Capture the cell that displays the provided text and extract its [x, y] central coordinate. 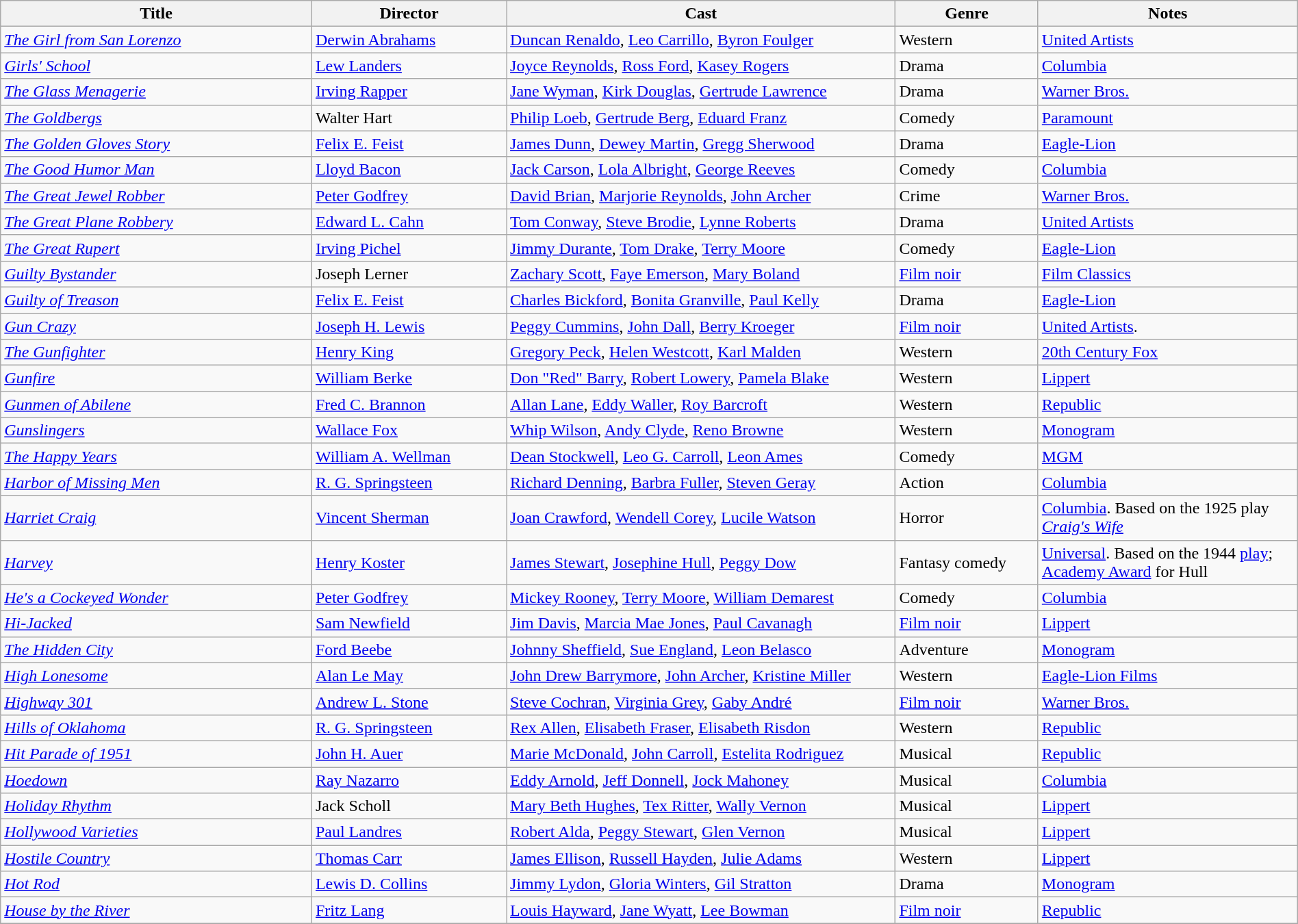
Fritz Lang [409, 910]
Andrew L. Stone [409, 702]
Columbia. Based on the 1925 play Craig's Wife [1168, 517]
Guilty Bystander [156, 274]
Notes [1168, 14]
Eagle-Lion Films [1168, 676]
He's a Cockeyed Wonder [156, 598]
Jack Carson, Lola Albright, George Reeves [701, 170]
William Berke [409, 378]
Marie McDonald, John Carroll, Estelita Rodriguez [701, 754]
Fantasy comedy [967, 563]
Harriet Craig [156, 517]
Paramount [1168, 118]
Jimmy Lydon, Gloria Winters, Gil Stratton [701, 884]
House by the River [156, 910]
20th Century Fox [1168, 352]
Charles Bickford, Bonita Granville, Paul Kelly [701, 300]
Hills of Oklahoma [156, 728]
The Goldbergs [156, 118]
Jane Wyman, Kirk Douglas, Gertrude Lawrence [701, 92]
Robert Alda, Peggy Stewart, Glen Vernon [701, 832]
Highway 301 [156, 702]
Louis Hayward, Jane Wyatt, Lee Bowman [701, 910]
Gunfire [156, 378]
The Glass Menagerie [156, 92]
MGM [1168, 457]
Joyce Reynolds, Ross Ford, Kasey Rogers [701, 66]
Hi-Jacked [156, 624]
John Drew Barrymore, John Archer, Kristine Miller [701, 676]
Gunmen of Abilene [156, 405]
Alan Le May [409, 676]
Thomas Carr [409, 858]
Richard Denning, Barbra Fuller, Steven Geray [701, 483]
Lewis D. Collins [409, 884]
Steve Cochran, Virginia Grey, Gaby André [701, 702]
Zachary Scott, Faye Emerson, Mary Boland [701, 274]
Cast [701, 14]
Gunslingers [156, 431]
James Stewart, Josephine Hull, Peggy Dow [701, 563]
Ford Beebe [409, 650]
Adventure [967, 650]
Action [967, 483]
Edward L. Cahn [409, 222]
Duncan Renaldo, Leo Carrillo, Byron Foulger [701, 40]
Henry Koster [409, 563]
Gun Crazy [156, 326]
Title [156, 14]
Eddy Arnold, Jeff Donnell, Jock Mahoney [701, 780]
Holiday Rhythm [156, 806]
Joan Crawford, Wendell Corey, Lucile Watson [701, 517]
Hot Rod [156, 884]
John H. Auer [409, 754]
William A. Wellman [409, 457]
Jimmy Durante, Tom Drake, Terry Moore [701, 248]
The Happy Years [156, 457]
Mickey Rooney, Terry Moore, William Demarest [701, 598]
The Great Rupert [156, 248]
Irving Pichel [409, 248]
Harvey [156, 563]
The Good Humor Man [156, 170]
Irving Rapper [409, 92]
Hollywood Varieties [156, 832]
High Lonesome [156, 676]
Whip Wilson, Andy Clyde, Reno Browne [701, 431]
Crime [967, 196]
Vincent Sherman [409, 517]
Lew Landers [409, 66]
Mary Beth Hughes, Tex Ritter, Wally Vernon [701, 806]
Guilty of Treason [156, 300]
Johnny Sheffield, Sue England, Leon Belasco [701, 650]
Paul Landres [409, 832]
Walter Hart [409, 118]
Peggy Cummins, John Dall, Berry Kroeger [701, 326]
Universal. Based on the 1944 play; Academy Award for Hull [1168, 563]
Director [409, 14]
Ray Nazarro [409, 780]
Allan Lane, Eddy Waller, Roy Barcroft [701, 405]
The Hidden City [156, 650]
David Brian, Marjorie Reynolds, John Archer [701, 196]
Genre [967, 14]
Philip Loeb, Gertrude Berg, Eduard Franz [701, 118]
Horror [967, 517]
Joseph Lerner [409, 274]
Hit Parade of 1951 [156, 754]
James Ellison, Russell Hayden, Julie Adams [701, 858]
Girls' School [156, 66]
Jack Scholl [409, 806]
United Artists. [1168, 326]
Tom Conway, Steve Brodie, Lynne Roberts [701, 222]
The Great Jewel Robber [156, 196]
Rex Allen, Elisabeth Fraser, Elisabeth Risdon [701, 728]
Wallace Fox [409, 431]
Henry King [409, 352]
Harbor of Missing Men [156, 483]
The Golden Gloves Story [156, 144]
The Gunfighter [156, 352]
Jim Davis, Marcia Mae Jones, Paul Cavanagh [701, 624]
Fred C. Brannon [409, 405]
Sam Newfield [409, 624]
Hostile Country [156, 858]
The Great Plane Robbery [156, 222]
Film Classics [1168, 274]
Joseph H. Lewis [409, 326]
Derwin Abrahams [409, 40]
Don "Red" Barry, Robert Lowery, Pamela Blake [701, 378]
Gregory Peck, Helen Westcott, Karl Malden [701, 352]
The Girl from San Lorenzo [156, 40]
Hoedown [156, 780]
Dean Stockwell, Leo G. Carroll, Leon Ames [701, 457]
Lloyd Bacon [409, 170]
James Dunn, Dewey Martin, Gregg Sherwood [701, 144]
